For the text-containing cell, return its midpoint in (x, y) coordinate format. 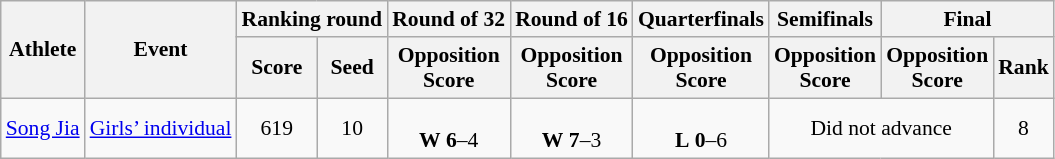
Song Jia (43, 128)
W 6–4 (448, 128)
L 0–6 (701, 128)
Semifinals (825, 19)
Athlete (43, 50)
W 7–3 (572, 128)
Score (276, 68)
Event (161, 50)
8 (1024, 128)
Ranking round (312, 19)
10 (352, 128)
Quarterfinals (701, 19)
619 (276, 128)
Final (968, 19)
Did not advance (881, 128)
Round of 32 (448, 19)
Rank (1024, 68)
Seed (352, 68)
Girls’ individual (161, 128)
Round of 16 (572, 19)
